Identify which cell holds the provided text, then report its (x, y) central coordinate. 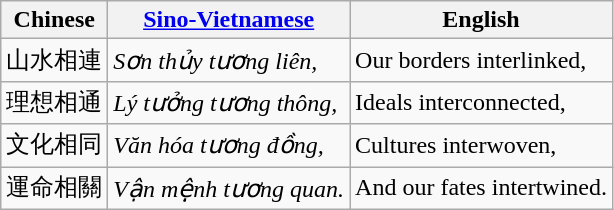
Vận mệnh tương quan. (229, 188)
Sơn thủy tương liên, (229, 60)
運命相關 (54, 188)
Our borders interlinked, (482, 60)
And our fates intertwined. (482, 188)
Cultures interwoven, (482, 146)
Sino-Vietnamese (229, 20)
Văn hóa tương đồng, (229, 146)
理想相通 (54, 102)
Chinese (54, 20)
Ideals interconnected, (482, 102)
English (482, 20)
山水相連 (54, 60)
Lý tưởng tương thông, (229, 102)
文化相同 (54, 146)
